For the text-containing cell, return its midpoint in [x, y] coordinate format. 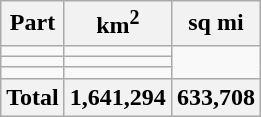
633,708 [216, 97]
Total [33, 97]
Part [33, 24]
1,641,294 [118, 97]
sq mi [216, 24]
km2 [118, 24]
